Find where the given text appears and provide that cell's center as [x, y] coordinate. 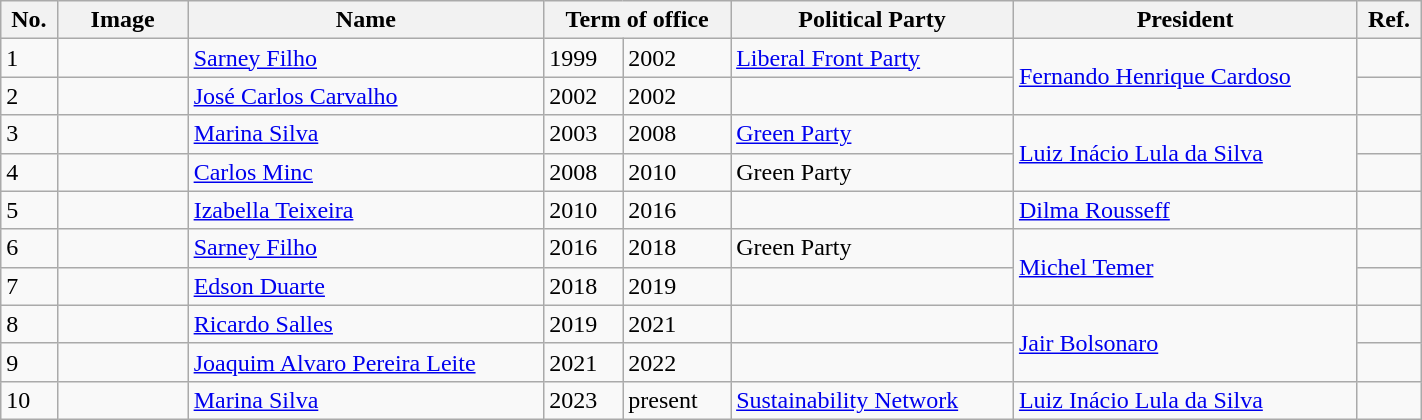
9 [29, 362]
Jair Bolsonaro [1184, 343]
Dilma Rousseff [1184, 210]
Political Party [872, 20]
Fernando Henrique Cardoso [1184, 77]
Image [122, 20]
2 [29, 96]
Joaquim Alvaro Pereira Leite [366, 362]
Name [366, 20]
No. [29, 20]
7 [29, 286]
4 [29, 172]
6 [29, 248]
Michel Temer [1184, 267]
Edson Duarte [366, 286]
1999 [584, 58]
President [1184, 20]
Sustainability Network [872, 400]
Term of office [638, 20]
present [677, 400]
2023 [584, 400]
Carlos Minc [366, 172]
2003 [584, 134]
Izabella Teixeira [366, 210]
1 [29, 58]
10 [29, 400]
José Carlos Carvalho [366, 96]
Ref. [1389, 20]
3 [29, 134]
5 [29, 210]
2022 [677, 362]
8 [29, 324]
Liberal Front Party [872, 58]
Ricardo Salles [366, 324]
